Detect which cell encompasses the target text, then output its (x, y) center coordinate. 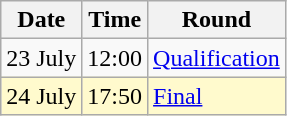
Qualification (217, 58)
24 July (42, 96)
Date (42, 20)
23 July (42, 58)
Final (217, 96)
Time (115, 20)
17:50 (115, 96)
12:00 (115, 58)
Round (217, 20)
